Provide the (X, Y) coordinate of the cell's center where the given text is located.  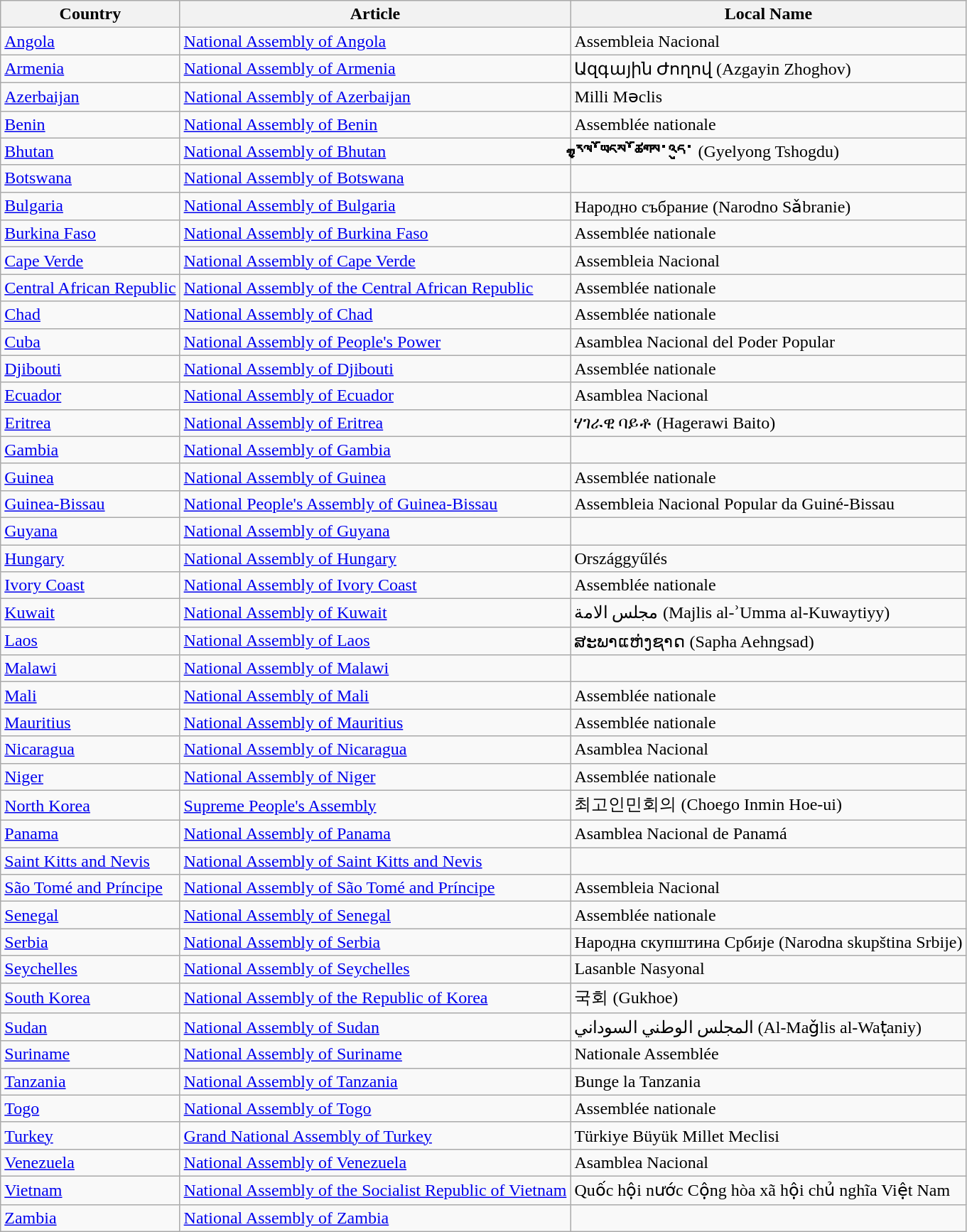
National Assembly of Suriname (375, 1054)
Malawi (90, 669)
National Assembly of the Republic of Korea (375, 998)
Angola (90, 41)
National Assembly of Botswana (375, 178)
Grand National Assembly of Turkey (375, 1135)
Eritrea (90, 423)
National Assembly of Armenia (375, 69)
Guinea (90, 477)
National Assembly of the Socialist Republic of Vietnam (375, 1190)
ሃገራዊ ባይቶ (Hagerawi Baito) (769, 423)
Nationale Assemblée (769, 1054)
རྒྱལ་ཡོངས་ཚོགས་འདུ་ (Gyelyong Tshogdu) (769, 151)
Serbia (90, 942)
Central African Republic (90, 288)
National Assembly of Azerbaijan (375, 97)
National People's Assembly of Guinea-Bissau (375, 504)
Senegal (90, 915)
Panama (90, 834)
Cape Verde (90, 261)
Armenia (90, 69)
Bunge la Tanzania (769, 1081)
São Tomé and Príncipe (90, 888)
Ecuador (90, 396)
Народна скупштина Србије (Narodna skupština Srbije) (769, 942)
National Assembly of the Central African Republic (375, 288)
National Assembly of Bhutan (375, 151)
Nicaragua (90, 750)
National Assembly of Senegal (375, 915)
Burkina Faso (90, 234)
National Assembly of Eritrea (375, 423)
Venezuela (90, 1162)
Laos (90, 641)
Saint Kitts and Nevis (90, 861)
Gambia (90, 450)
National Assembly of Mali (375, 696)
Turkey (90, 1135)
National Assembly of Panama (375, 834)
National Assembly of Djibouti (375, 369)
Bhutan (90, 151)
Hungary (90, 558)
ສະພາແຫ່ງຊາດ (Sapha Aehngsad) (769, 641)
Chad (90, 315)
Ազգային Ժողով (Azgayin Zhoghov) (769, 69)
National Assembly of Gambia (375, 450)
National Assembly of Benin (375, 124)
국회 (Gukhoe) (769, 998)
National Assembly of Serbia (375, 942)
National Assembly of Venezuela (375, 1162)
Cuba (90, 342)
Supreme People's Assembly (375, 806)
Botswana (90, 178)
National Assembly of Sudan (375, 1027)
National Assembly of Malawi (375, 669)
Seychelles (90, 969)
National Assembly of Ecuador (375, 396)
National Assembly of People's Power (375, 342)
المجلس الوطني السوداني (Al-Maǧlis al-Waṭaniy) (769, 1027)
Benin (90, 124)
National Assembly of Kuwait (375, 613)
Sudan (90, 1027)
National Assembly of Niger (375, 777)
Azerbaijan (90, 97)
Togo (90, 1108)
National Assembly of Burkina Faso (375, 234)
Ivory Coast (90, 585)
National Assembly of Zambia (375, 1218)
Asamblea Nacional del Poder Popular (769, 342)
Türkiye Büyük Millet Meclisi (769, 1135)
최고인민회의 (Choego Inmin Hoe-ui) (769, 806)
Lasanble Nasyonal (769, 969)
Assembleia Nacional Popular da Guiné-Bissau (769, 504)
National Assembly of Mauritius (375, 723)
National Assembly of Saint Kitts and Nevis (375, 861)
Mali (90, 696)
مجلس الامة (Majlis al-ʾUmma al-Kuwaytiyy) (769, 613)
National Assembly of Cape Verde (375, 261)
National Assembly of São Tomé and Príncipe (375, 888)
National Assembly of Guinea (375, 477)
Zambia (90, 1218)
Guinea-Bissau (90, 504)
Országgyűlés (769, 558)
National Assembly of Togo (375, 1108)
South Korea (90, 998)
National Assembly of Nicaragua (375, 750)
Guyana (90, 531)
National Assembly of Seychelles (375, 969)
Suriname (90, 1054)
Djibouti (90, 369)
Bulgaria (90, 206)
National Assembly of Hungary (375, 558)
Local Name (769, 14)
Milli Məclis (769, 97)
Niger (90, 777)
National Assembly of Ivory Coast (375, 585)
Country (90, 14)
Quốc hội nước Cộng hòa xã hội chủ nghĩa Việt Nam (769, 1190)
National Assembly of Laos (375, 641)
National Assembly of Angola (375, 41)
Mauritius (90, 723)
National Assembly of Chad (375, 315)
Asamblea Nacional de Panamá (769, 834)
North Korea (90, 806)
National Assembly of Guyana (375, 531)
Vietnam (90, 1190)
Kuwait (90, 613)
Народно събрание (Narodno Sǎbranie) (769, 206)
National Assembly of Bulgaria (375, 206)
National Assembly of Tanzania (375, 1081)
Tanzania (90, 1081)
Article (375, 14)
